Scan for the cell matching the given text and deliver its [X, Y] coordinate at center. 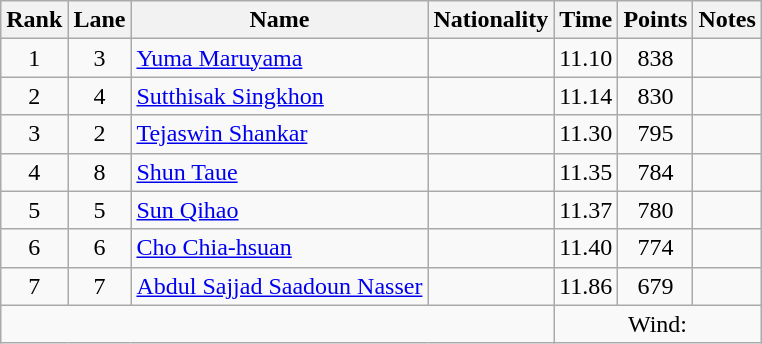
Lane [100, 20]
Time [586, 20]
8 [100, 172]
11.10 [586, 58]
Notes [727, 20]
830 [656, 96]
Yuma Maruyama [280, 58]
1 [34, 58]
11.37 [586, 210]
Sutthisak Singkhon [280, 96]
795 [656, 134]
Wind: [658, 324]
838 [656, 58]
11.86 [586, 286]
11.35 [586, 172]
780 [656, 210]
Tejaswin Shankar [280, 134]
774 [656, 248]
Shun Taue [280, 172]
Points [656, 20]
11.40 [586, 248]
679 [656, 286]
11.14 [586, 96]
Rank [34, 20]
Cho Chia-hsuan [280, 248]
11.30 [586, 134]
Abdul Sajjad Saadoun Nasser [280, 286]
Name [280, 20]
Sun Qihao [280, 210]
784 [656, 172]
Nationality [491, 20]
